Capture the cell that displays the provided text and extract its [X, Y] central coordinate. 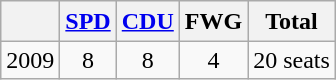
SPD [88, 21]
Total [292, 21]
2009 [30, 60]
FWG [213, 21]
CDU [148, 21]
20 seats [292, 60]
4 [213, 60]
